Find where the given text appears and provide that cell's center as [x, y] coordinate. 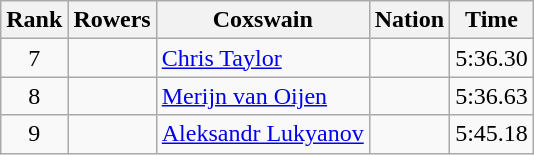
Merijn van Oijen [262, 96]
5:45.18 [492, 134]
Rank [34, 20]
Chris Taylor [262, 58]
Rowers [112, 20]
Coxswain [262, 20]
Aleksandr Lukyanov [262, 134]
9 [34, 134]
5:36.63 [492, 96]
Time [492, 20]
5:36.30 [492, 58]
8 [34, 96]
7 [34, 58]
Nation [409, 20]
